Pinpoint the cell where the given text exists, returning its [x, y] midpoint coordinate. 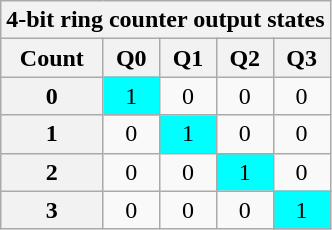
Q0 [132, 58]
4-bit ring counter output states [166, 20]
Q3 [302, 58]
2 [52, 172]
Q1 [188, 58]
Count [52, 58]
3 [52, 210]
Q2 [244, 58]
